Capture the cell that displays the provided text and extract its [x, y] central coordinate. 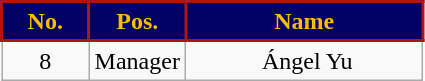
Manager [137, 60]
No. [46, 22]
Ángel Yu [304, 60]
Name [304, 22]
Pos. [137, 22]
8 [46, 60]
